Search for the cell housing the specified text and yield its [X, Y] center coordinate. 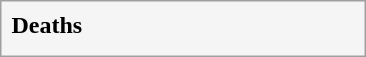
Deaths [183, 25]
